For the text-containing cell, return its midpoint in [x, y] coordinate format. 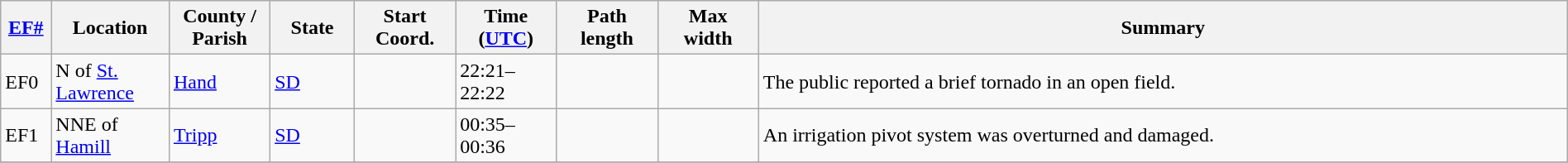
Location [111, 28]
The public reported a brief tornado in an open field. [1163, 81]
EF1 [26, 136]
Time (UTC) [506, 28]
22:21–22:22 [506, 81]
EF0 [26, 81]
County / Parish [219, 28]
EF# [26, 28]
Tripp [219, 136]
NNE of Hamill [111, 136]
Path length [607, 28]
An irrigation pivot system was overturned and damaged. [1163, 136]
Max width [708, 28]
00:35–00:36 [506, 136]
State [313, 28]
Summary [1163, 28]
Start Coord. [404, 28]
Hand [219, 81]
N of St. Lawrence [111, 81]
